Detect which cell encompasses the target text, then output its [X, Y] center coordinate. 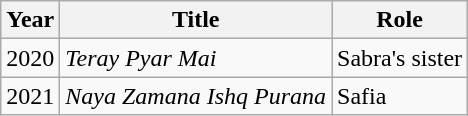
Naya Zamana Ishq Purana [196, 96]
2021 [30, 96]
Year [30, 20]
Title [196, 20]
Safia [400, 96]
Role [400, 20]
Sabra's sister [400, 58]
Teray Pyar Mai [196, 58]
2020 [30, 58]
